Determine the (X, Y) coordinate at the center of the cell enclosing the given text.  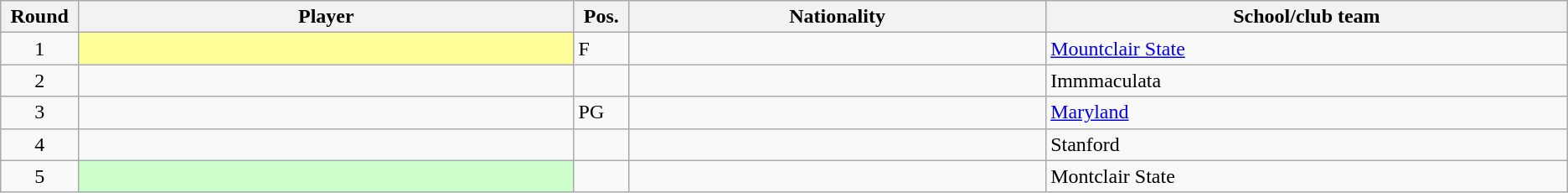
Immmaculata (1307, 81)
2 (40, 81)
Pos. (601, 17)
1 (40, 49)
Round (40, 17)
4 (40, 144)
5 (40, 176)
Player (327, 17)
Maryland (1307, 112)
PG (601, 112)
Montclair State (1307, 176)
3 (40, 112)
Nationality (838, 17)
School/club team (1307, 17)
F (601, 49)
Stanford (1307, 144)
Mountclair State (1307, 49)
